Determine the [X, Y] coordinate at the center of the cell enclosing the given text.  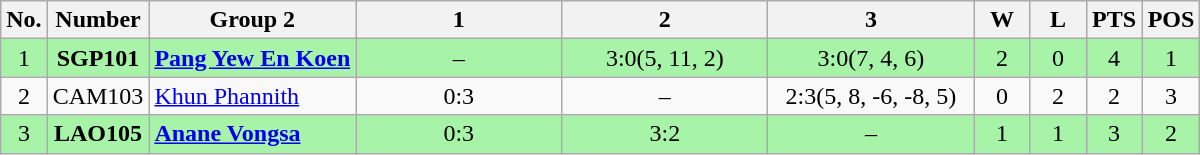
W [1002, 20]
Number [98, 20]
Khun Phannith [252, 96]
SGP101 [98, 58]
POS [1171, 20]
3:2 [665, 134]
Group 2 [252, 20]
2:3(5, 8, -6, -8, 5) [871, 96]
LAO105 [98, 134]
No. [24, 20]
Anane Vongsa [252, 134]
L [1058, 20]
CAM103 [98, 96]
3:0(5, 11, 2) [665, 58]
Pang Yew En Koen [252, 58]
3:0(7, 4, 6) [871, 58]
PTS [1114, 20]
4 [1114, 58]
